Capture the cell that displays the provided text and extract its [x, y] central coordinate. 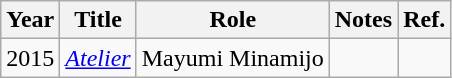
Title [98, 20]
Mayumi Minamijo [232, 58]
Year [30, 20]
Atelier [98, 58]
2015 [30, 58]
Ref. [424, 20]
Role [232, 20]
Notes [363, 20]
